Pinpoint the cell where the given text exists, returning its (x, y) midpoint coordinate. 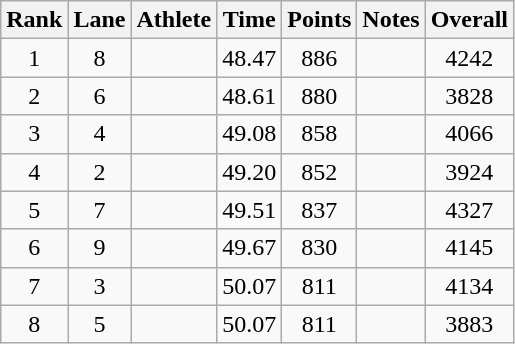
1 (34, 58)
4327 (469, 210)
4134 (469, 286)
49.20 (250, 172)
858 (320, 134)
49.08 (250, 134)
852 (320, 172)
48.61 (250, 96)
Rank (34, 20)
830 (320, 248)
3828 (469, 96)
49.51 (250, 210)
48.47 (250, 58)
9 (100, 248)
Points (320, 20)
4066 (469, 134)
3924 (469, 172)
4242 (469, 58)
886 (320, 58)
Time (250, 20)
Lane (100, 20)
837 (320, 210)
4145 (469, 248)
Notes (391, 20)
49.67 (250, 248)
Overall (469, 20)
3883 (469, 324)
Athlete (174, 20)
880 (320, 96)
